Capture the cell that displays the provided text and extract its (x, y) central coordinate. 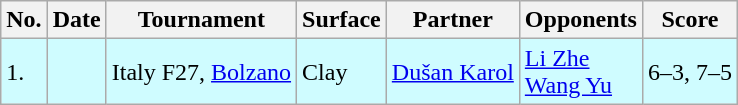
Tournament (201, 20)
Dušan Karol (452, 72)
1. (24, 72)
6–3, 7–5 (690, 72)
Surface (342, 20)
Date (76, 20)
Clay (342, 72)
Opponents (580, 20)
Partner (452, 20)
No. (24, 20)
Score (690, 20)
Li Zhe Wang Yu (580, 72)
Italy F27, Bolzano (201, 72)
